Find where the given text appears and provide that cell's center as (x, y) coordinate. 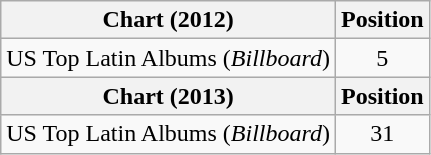
5 (382, 58)
31 (382, 134)
Chart (2012) (168, 20)
Chart (2013) (168, 96)
